Capture the cell that displays the provided text and extract its (X, Y) central coordinate. 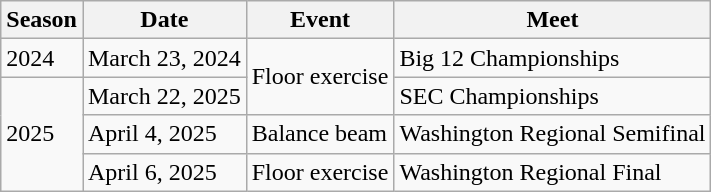
April 4, 2025 (164, 134)
Big 12 Championships (552, 58)
Washington Regional Final (552, 172)
Season (42, 20)
Meet (552, 20)
Balance beam (320, 134)
April 6, 2025 (164, 172)
Washington Regional Semifinal (552, 134)
2024 (42, 58)
March 23, 2024 (164, 58)
2025 (42, 134)
Date (164, 20)
March 22, 2025 (164, 96)
SEC Championships (552, 96)
Event (320, 20)
